Return the (x, y) coordinate for the center point of the cell that contains the specified text.  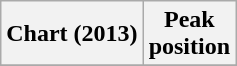
Chart (2013) (72, 34)
Peakposition (189, 34)
